Locate the cell with the specified text and output its (x, y) center coordinate. 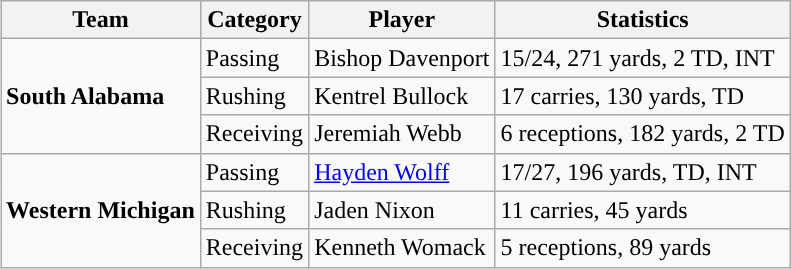
Kentrel Bullock (402, 96)
Jeremiah Webb (402, 134)
Hayden Wolff (402, 172)
Category (254, 20)
Western Michigan (101, 210)
Jaden Nixon (402, 210)
5 receptions, 89 yards (642, 248)
South Alabama (101, 96)
Bishop Davenport (402, 58)
Team (101, 20)
6 receptions, 182 yards, 2 TD (642, 134)
11 carries, 45 yards (642, 210)
17/27, 196 yards, TD, INT (642, 172)
Kenneth Womack (402, 248)
15/24, 271 yards, 2 TD, INT (642, 58)
Player (402, 20)
17 carries, 130 yards, TD (642, 96)
Statistics (642, 20)
